Detect which cell encompasses the target text, then output its (x, y) center coordinate. 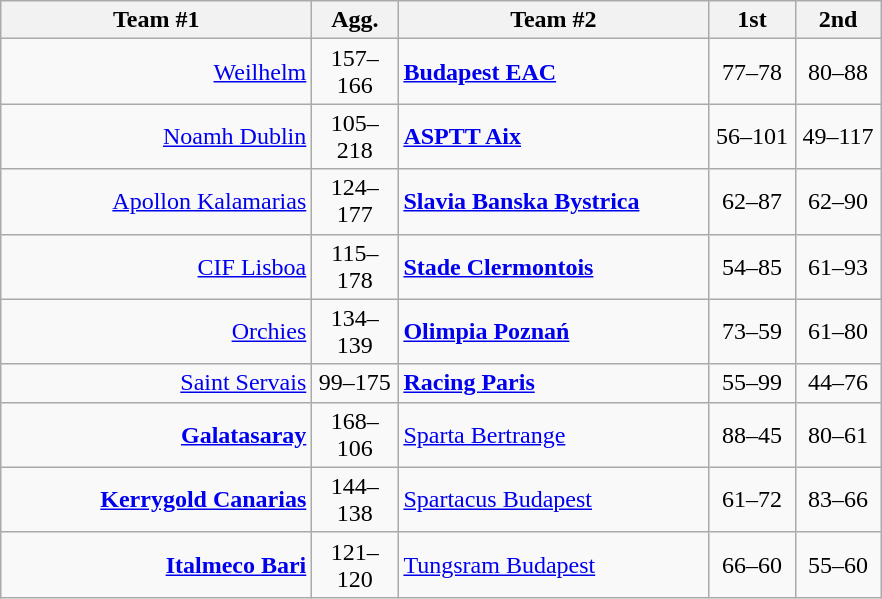
Saint Servais (156, 383)
Agg. (355, 20)
2nd (838, 20)
73–59 (752, 332)
Weilhelm (156, 72)
55–99 (752, 383)
Sparta Bertrange (554, 434)
88–45 (752, 434)
49–117 (838, 136)
157–166 (355, 72)
Apollon Kalamarias (156, 202)
Italmeco Bari (156, 564)
134–139 (355, 332)
Racing Paris (554, 383)
Stade Clermontois (554, 266)
ASPTT Aix (554, 136)
99–175 (355, 383)
55–60 (838, 564)
44–76 (838, 383)
Tungsram Budapest (554, 564)
83–66 (838, 500)
80–61 (838, 434)
62–87 (752, 202)
CIF Lisboa (156, 266)
80–88 (838, 72)
56–101 (752, 136)
Galatasaray (156, 434)
Kerrygold Canarias (156, 500)
Orchies (156, 332)
66–60 (752, 564)
Noamh Dublin (156, 136)
Spartacus Budapest (554, 500)
77–78 (752, 72)
Team #1 (156, 20)
121–120 (355, 564)
Team #2 (554, 20)
144–138 (355, 500)
168–106 (355, 434)
Olimpia Poznań (554, 332)
61–93 (838, 266)
115–178 (355, 266)
54–85 (752, 266)
124–177 (355, 202)
Slavia Banska Bystrica (554, 202)
105–218 (355, 136)
62–90 (838, 202)
61–72 (752, 500)
Budapest EAC (554, 72)
1st (752, 20)
61–80 (838, 332)
